Determine the [X, Y] coordinate at the center of the cell enclosing the given text.  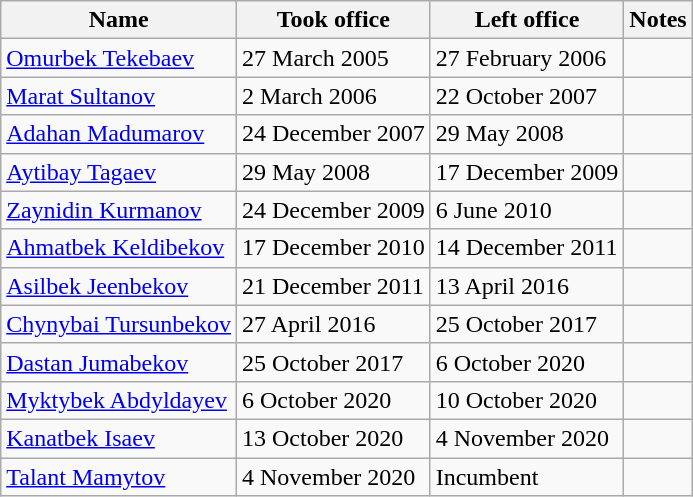
Marat Sultanov [119, 96]
24 December 2009 [334, 210]
Aytibay Tagaev [119, 172]
Took office [334, 20]
Notes [658, 20]
6 June 2010 [527, 210]
Kanatbek Isaev [119, 438]
13 April 2016 [527, 286]
Adahan Madumarov [119, 134]
Chynybai Tursunbekov [119, 324]
14 December 2011 [527, 248]
13 October 2020 [334, 438]
17 December 2010 [334, 248]
2 March 2006 [334, 96]
Ahmatbek Keldibekov [119, 248]
27 April 2016 [334, 324]
27 February 2006 [527, 58]
24 December 2007 [334, 134]
Zaynidin Kurmanov [119, 210]
Omurbek Tekebaev [119, 58]
Asilbek Jeenbekov [119, 286]
27 March 2005 [334, 58]
Incumbent [527, 477]
22 October 2007 [527, 96]
Talant Mamytov [119, 477]
Name [119, 20]
21 December 2011 [334, 286]
Dastan Jumabekov [119, 362]
10 October 2020 [527, 400]
Myktybek Abdyldayev [119, 400]
Left office [527, 20]
17 December 2009 [527, 172]
